Locate the cell with the specified text and output its [X, Y] center coordinate. 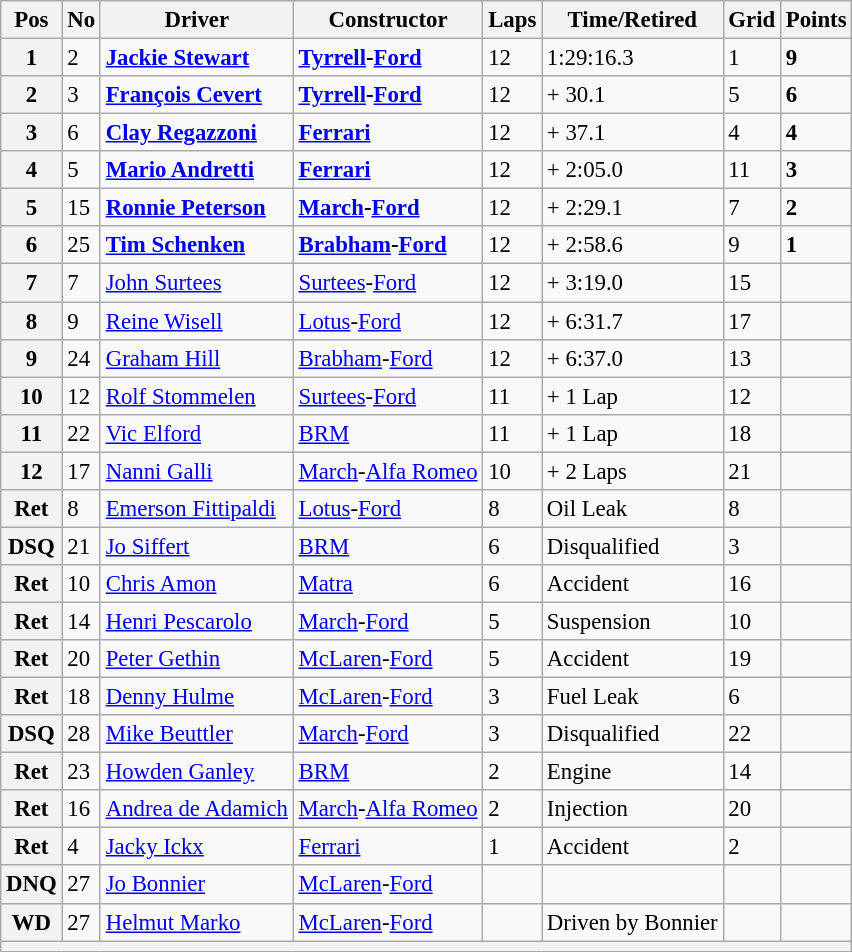
28 [81, 734]
+ 2 Laps [632, 471]
Matra [388, 584]
+ 6:37.0 [632, 358]
Laps [512, 20]
John Surtees [196, 283]
Mario Andretti [196, 170]
Nanni Galli [196, 471]
+ 2:29.1 [632, 208]
DNQ [32, 885]
No [81, 20]
Pos [32, 20]
Grid [752, 20]
Vic Elford [196, 433]
Driven by Bonnier [632, 922]
Chris Amon [196, 584]
+ 30.1 [632, 95]
Jacky Ickx [196, 847]
Engine [632, 772]
+ 3:19.0 [632, 283]
13 [752, 358]
24 [81, 358]
Points [816, 20]
Constructor [388, 20]
Injection [632, 809]
Andrea de Adamich [196, 809]
Jackie Stewart [196, 58]
Rolf Stommelen [196, 396]
+ 2:58.6 [632, 245]
Driver [196, 20]
+ 6:31.7 [632, 321]
Henri Pescarolo [196, 621]
Ronnie Peterson [196, 208]
WD [32, 922]
Jo Siffert [196, 546]
Time/Retired [632, 20]
Denny Hulme [196, 697]
Clay Regazzoni [196, 133]
Peter Gethin [196, 659]
Howden Ganley [196, 772]
1:29:16.3 [632, 58]
Jo Bonnier [196, 885]
19 [752, 659]
+ 37.1 [632, 133]
Tim Schenken [196, 245]
Emerson Fittipaldi [196, 509]
Helmut Marko [196, 922]
Reine Wisell [196, 321]
François Cevert [196, 95]
Suspension [632, 621]
Mike Beuttler [196, 734]
Graham Hill [196, 358]
23 [81, 772]
25 [81, 245]
Fuel Leak [632, 697]
+ 2:05.0 [632, 170]
Oil Leak [632, 509]
